For the text-containing cell, return its midpoint in [X, Y] coordinate format. 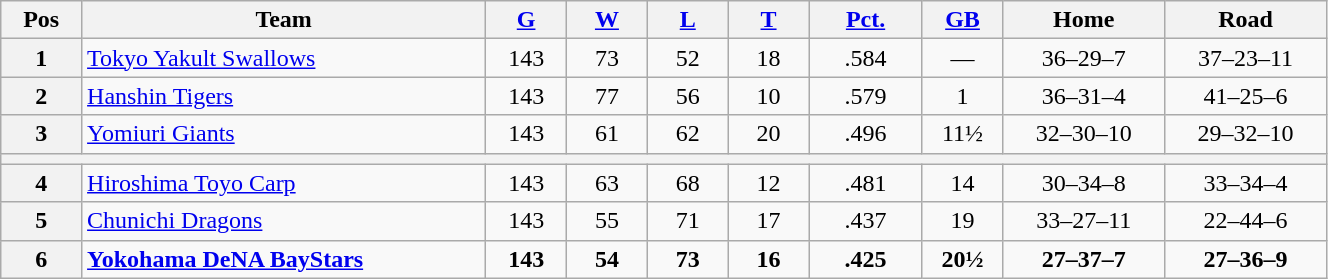
Home [1084, 20]
Yokohama DeNA BayStars [284, 259]
18 [768, 58]
Road [1246, 20]
5 [42, 221]
19 [962, 221]
62 [688, 134]
77 [608, 96]
Tokyo Yakult Swallows [284, 58]
.437 [866, 221]
37–23–11 [1246, 58]
T [768, 20]
Hanshin Tigers [284, 96]
30–34–8 [1084, 183]
63 [608, 183]
61 [608, 134]
2 [42, 96]
3 [42, 134]
GB [962, 20]
33–34–4 [1246, 183]
.584 [866, 58]
.425 [866, 259]
Team [284, 20]
Pct. [866, 20]
27–36–9 [1246, 259]
L [688, 20]
33–27–11 [1084, 221]
Hiroshima Toyo Carp [284, 183]
G [526, 20]
Yomiuri Giants [284, 134]
.496 [866, 134]
.481 [866, 183]
14 [962, 183]
68 [688, 183]
27–37–7 [1084, 259]
36–29–7 [1084, 58]
41–25–6 [1246, 96]
29–32–10 [1246, 134]
71 [688, 221]
55 [608, 221]
Chunichi Dragons [284, 221]
11½ [962, 134]
20½ [962, 259]
32–30–10 [1084, 134]
4 [42, 183]
12 [768, 183]
56 [688, 96]
20 [768, 134]
.579 [866, 96]
16 [768, 259]
6 [42, 259]
W [608, 20]
— [962, 58]
10 [768, 96]
36–31–4 [1084, 96]
22–44–6 [1246, 221]
17 [768, 221]
52 [688, 58]
54 [608, 259]
Pos [42, 20]
